Search for the cell housing the specified text and yield its (X, Y) center coordinate. 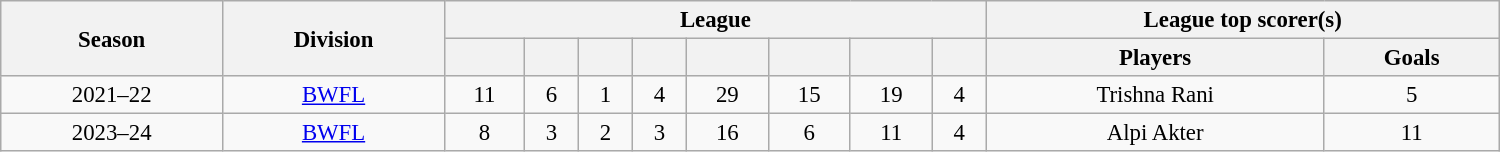
League top scorer(s) (1242, 20)
15 (809, 95)
19 (891, 95)
29 (727, 95)
Trishna Rani (1155, 95)
League (715, 20)
5 (1412, 95)
Goals (1412, 58)
Division (334, 38)
1 (605, 95)
8 (484, 133)
2021–22 (112, 95)
16 (727, 133)
2023–24 (112, 133)
Season (112, 38)
2 (605, 133)
Alpi Akter (1155, 133)
Players (1155, 58)
